Return the [x, y] coordinate for the center point of the cell that contains the specified text.  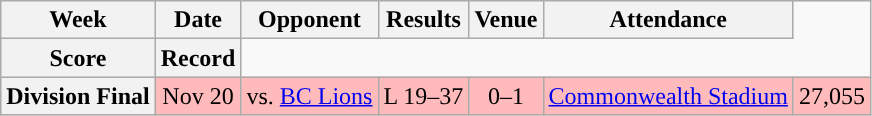
Results [424, 20]
Division Final [78, 96]
Venue [506, 20]
vs. BC Lions [310, 96]
Attendance [668, 20]
Nov 20 [198, 96]
0–1 [506, 96]
L 19–37 [424, 96]
Score [78, 58]
27,055 [832, 96]
Week [78, 20]
Opponent [310, 20]
Commonwealth Stadium [668, 96]
Record [198, 58]
Date [198, 20]
